Output the [x, y] coordinate of the center of the cell containing the given text.  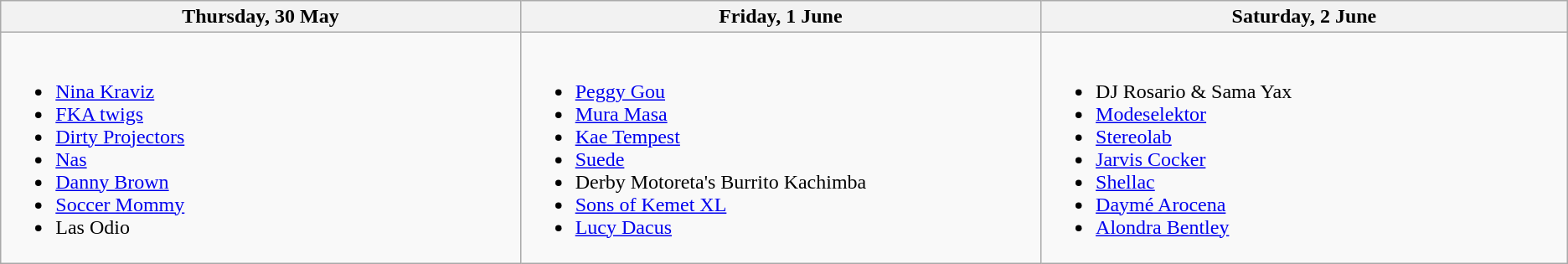
Friday, 1 June [781, 17]
Thursday, 30 May [260, 17]
Nina KravizFKA twigsDirty ProjectorsNasDanny BrownSoccer MommyLas Odio [260, 148]
Peggy GouMura MasaKae TempestSuedeDerby Motoreta's Burrito KachimbaSons of Kemet XLLucy Dacus [781, 148]
Saturday, 2 June [1305, 17]
DJ Rosario & Sama YaxModeselektorStereolabJarvis CockerShellacDaymé ArocenaAlondra Bentley [1305, 148]
